Determine the (X, Y) coordinate at the center of the cell enclosing the given text.  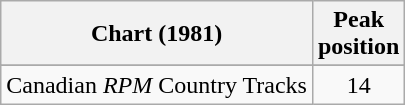
Canadian RPM Country Tracks (157, 85)
14 (358, 85)
Peakposition (358, 34)
Chart (1981) (157, 34)
